Return (x, y) of the center of cell containing provided text 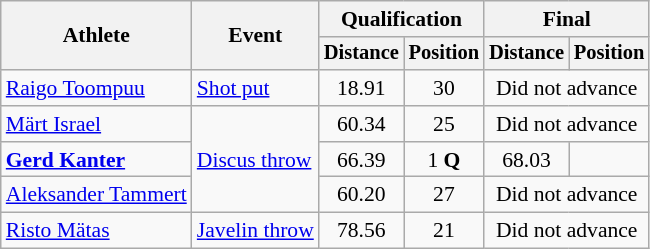
Qualification (402, 19)
21 (444, 231)
1 Q (444, 160)
Risto Mätas (96, 231)
60.34 (362, 124)
Event (256, 36)
Aleksander Tammert (96, 195)
27 (444, 195)
60.20 (362, 195)
Athlete (96, 36)
Final (566, 19)
66.39 (362, 160)
18.91 (362, 88)
Gerd Kanter (96, 160)
25 (444, 124)
68.03 (526, 160)
Raigo Toompuu (96, 88)
Discus throw (256, 160)
Märt Israel (96, 124)
Javelin throw (256, 231)
30 (444, 88)
Shot put (256, 88)
78.56 (362, 231)
